Output the [x, y] coordinate of the center of the cell containing the given text.  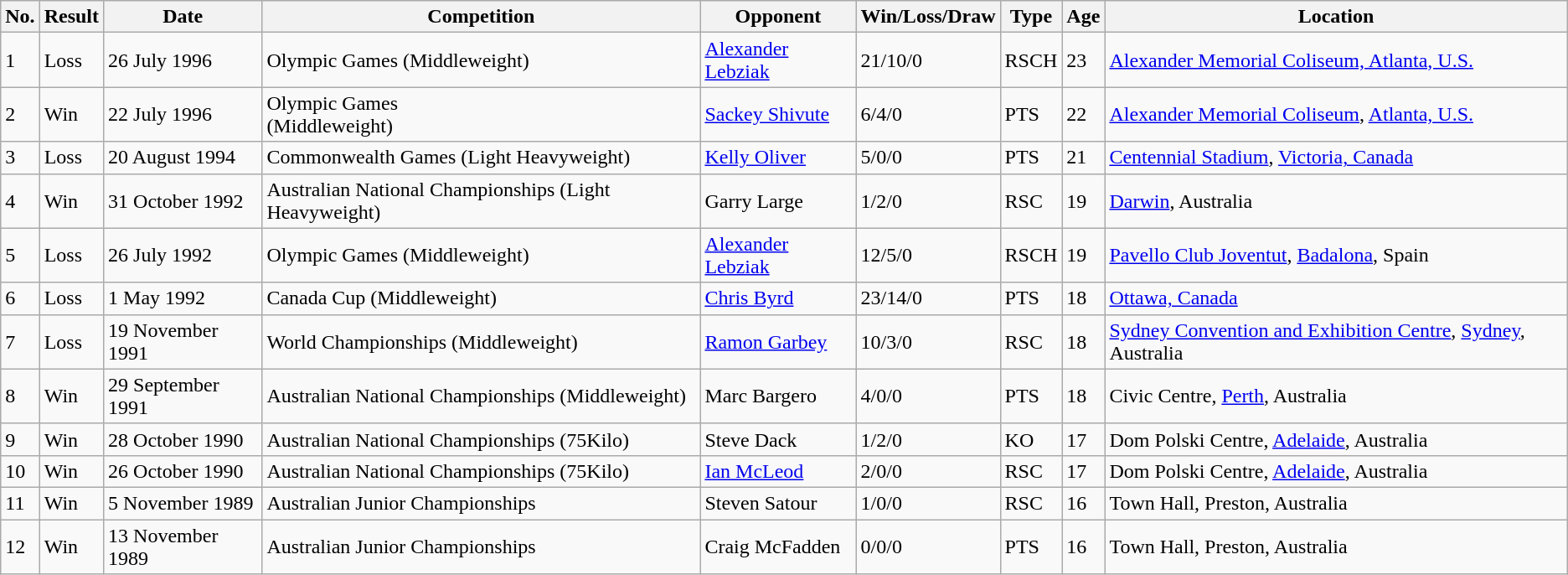
Sackey Shivute [778, 114]
Chris Byrd [778, 298]
5 November 1989 [183, 503]
4/0/0 [928, 396]
4 [20, 201]
Kelly Oliver [778, 158]
29 September 1991 [183, 396]
7 [20, 342]
2 [20, 114]
Date [183, 17]
0/0/0 [928, 547]
13 November 1989 [183, 547]
26 July 1992 [183, 255]
6 [20, 298]
World Championships (Middleweight) [481, 342]
3 [20, 158]
12/5/0 [928, 255]
22 [1084, 114]
10 [20, 471]
28 October 1990 [183, 439]
Canada Cup (Middleweight) [481, 298]
Win/Loss/Draw [928, 17]
2/0/0 [928, 471]
Result [71, 17]
Centennial Stadium, Victoria, Canada [1336, 158]
Age [1084, 17]
10/3/0 [928, 342]
22 July 1996 [183, 114]
Steven Satour [778, 503]
Ian McLeod [778, 471]
26 October 1990 [183, 471]
Olympic Games(Middleweight) [481, 114]
Type [1031, 17]
Location [1336, 17]
5/0/0 [928, 158]
21 [1084, 158]
Ottawa, Canada [1336, 298]
26 July 1996 [183, 60]
Australian National Championships (Light Heavyweight) [481, 201]
19 November 1991 [183, 342]
Sydney Convention and Exhibition Centre, Sydney, Australia [1336, 342]
Competition [481, 17]
Ramon Garbey [778, 342]
1 May 1992 [183, 298]
6/4/0 [928, 114]
23/14/0 [928, 298]
Pavello Club Joventut, Badalona, Spain [1336, 255]
9 [20, 439]
23 [1084, 60]
11 [20, 503]
1/0/0 [928, 503]
8 [20, 396]
21/10/0 [928, 60]
Darwin, Australia [1336, 201]
5 [20, 255]
Steve Dack [778, 439]
20 August 1994 [183, 158]
Opponent [778, 17]
KO [1031, 439]
1 [20, 60]
Marc Bargero [778, 396]
31 October 1992 [183, 201]
Australian National Championships (Middleweight) [481, 396]
12 [20, 547]
No. [20, 17]
Civic Centre, Perth, Australia [1336, 396]
Craig McFadden [778, 547]
Garry Large [778, 201]
Commonwealth Games (Light Heavyweight) [481, 158]
